Locate the cell with the specified text and output its (X, Y) center coordinate. 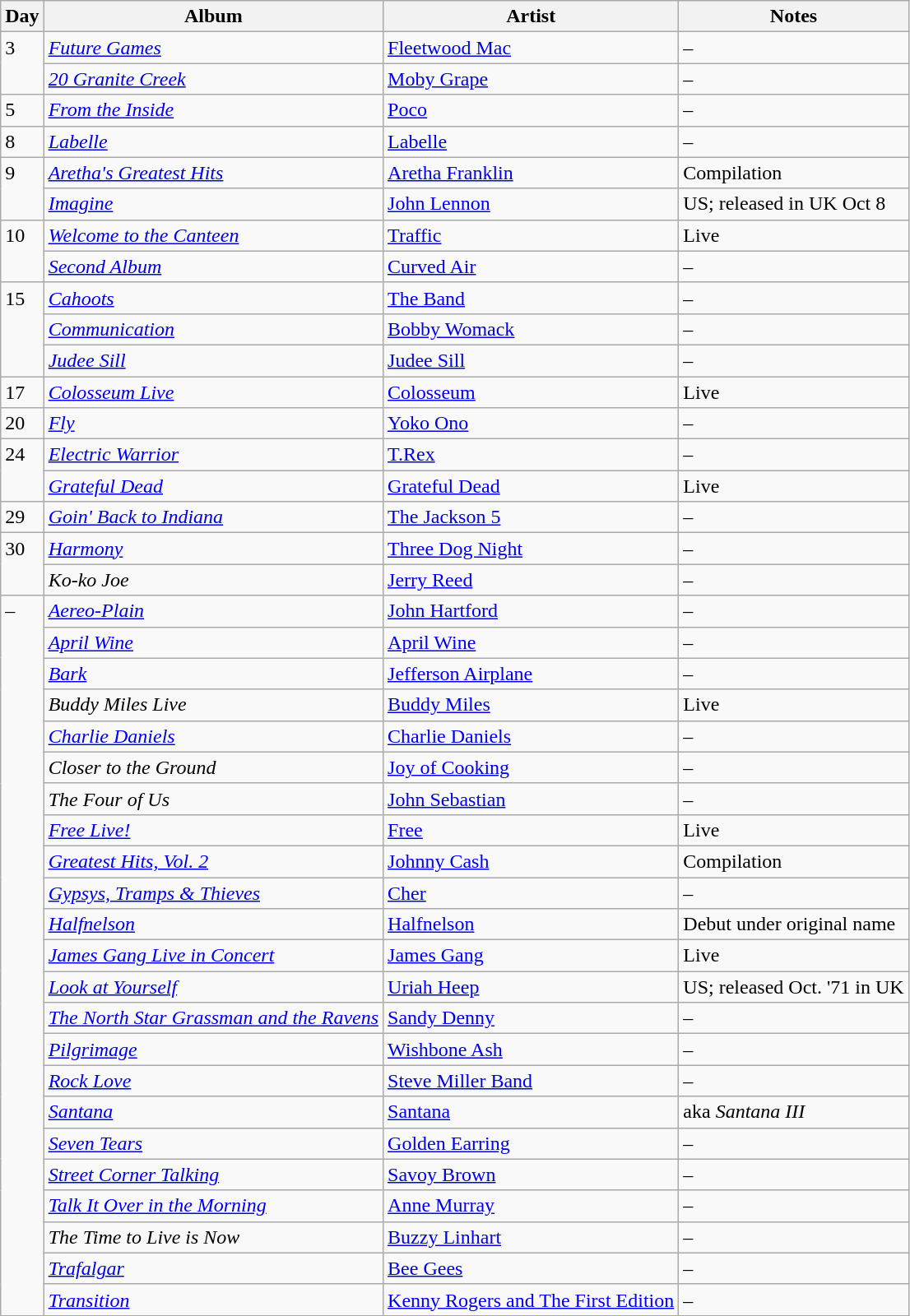
John Sebastian (532, 799)
Johnny Cash (532, 861)
Yoko Ono (532, 424)
Colosseum (532, 392)
Buzzy Linhart (532, 1237)
Poco (532, 110)
Second Album (213, 266)
Steve Miller Band (532, 1081)
Debut under original name (793, 924)
Aereo-Plain (213, 611)
Goin' Back to Indiana (213, 517)
Imagine (213, 204)
20 (22, 424)
29 (22, 517)
Cahoots (213, 298)
Uriah Heep (532, 987)
3 (22, 63)
Fleetwood Mac (532, 48)
Free Live! (213, 830)
John Hartford (532, 611)
Street Corner Talking (213, 1175)
Album (213, 16)
20 Granite Creek (213, 79)
Aretha's Greatest Hits (213, 173)
Buddy Miles Live (213, 705)
Aretha Franklin (532, 173)
The Jackson 5 (532, 517)
15 (22, 329)
Cher (532, 892)
James Gang Live in Concert (213, 956)
10 (22, 251)
8 (22, 141)
Gypsys, Tramps & Thieves (213, 892)
Welcome to the Canteen (213, 235)
Bobby Womack (532, 329)
Closer to the Ground (213, 767)
Anne Murray (532, 1206)
Fly (213, 424)
Notes (793, 16)
Sandy Denny (532, 1018)
24 (22, 470)
T.Rex (532, 455)
Trafalgar (213, 1268)
Look at Yourself (213, 987)
Buddy Miles (532, 705)
Traffic (532, 235)
5 (22, 110)
Golden Earring (532, 1143)
Joy of Cooking (532, 767)
The Time to Live is Now (213, 1237)
Ko-ko Joe (213, 580)
Savoy Brown (532, 1175)
Free (532, 830)
Moby Grape (532, 79)
Three Dog Night (532, 549)
Future Games (213, 48)
US; released in UK Oct 8 (793, 204)
US; released Oct. '71 in UK (793, 987)
Greatest Hits, Vol. 2 (213, 861)
John Lennon (532, 204)
Artist (532, 16)
Bee Gees (532, 1268)
Seven Tears (213, 1143)
Colosseum Live (213, 392)
Transition (213, 1300)
9 (22, 188)
The Four of Us (213, 799)
James Gang (532, 956)
The Band (532, 298)
30 (22, 564)
Electric Warrior (213, 455)
The North Star Grassman and the Ravens (213, 1018)
Communication (213, 329)
Talk It Over in the Morning (213, 1206)
aka Santana III (793, 1112)
Rock Love (213, 1081)
Harmony (213, 549)
Bark (213, 674)
Kenny Rogers and The First Edition (532, 1300)
17 (22, 392)
Curved Air (532, 266)
Pilgrimage (213, 1050)
Jefferson Airplane (532, 674)
From the Inside (213, 110)
Wishbone Ash (532, 1050)
Day (22, 16)
Jerry Reed (532, 580)
